Find where the given text appears and provide that cell's center as (X, Y) coordinate. 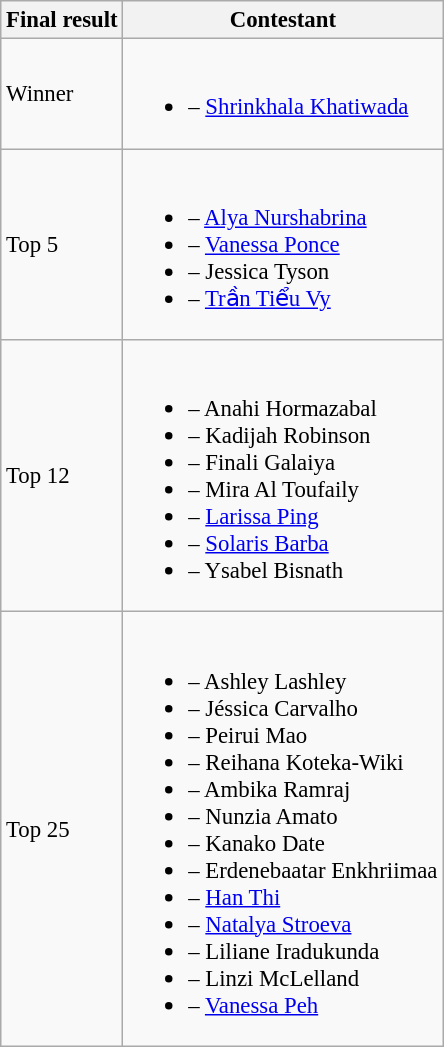
Top 25 (62, 829)
Contestant (283, 20)
Winner (62, 94)
Final result (62, 20)
– Anahi Hormazabal – Kadijah Robinson – Finali Galaiya – Mira Al Toufaily – Larissa Ping – Solaris Barba – Ysabel Bisnath (283, 476)
– Shrinkhala Khatiwada (283, 94)
Top 5 (62, 244)
– Alya Nurshabrina – Vanessa Ponce – Jessica Tyson – Trần Tiểu Vy (283, 244)
Top 12 (62, 476)
